Locate the cell with the specified text and output its [x, y] center coordinate. 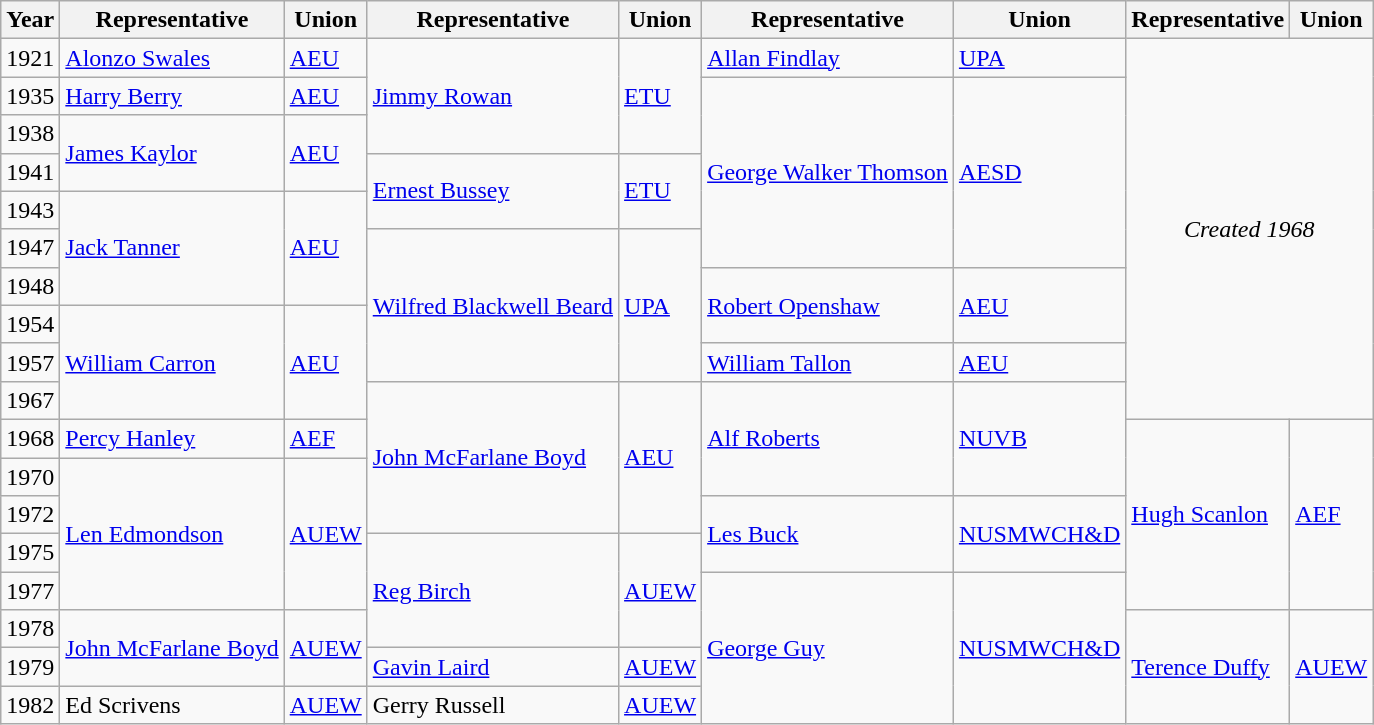
William Tallon [828, 362]
Robert Openshaw [828, 305]
Gavin Laird [492, 667]
1921 [30, 58]
James Kaylor [172, 153]
William Carron [172, 362]
Les Buck [828, 534]
George Walker Thomson [828, 172]
Hugh Scanlon [1208, 514]
1943 [30, 210]
Alonzo Swales [172, 58]
Created 1968 [1250, 230]
1957 [30, 362]
Ed Scrivens [172, 705]
1948 [30, 286]
1967 [30, 400]
Terence Duffy [1208, 667]
Ernest Bussey [492, 191]
1968 [30, 438]
Allan Findlay [828, 58]
1941 [30, 172]
Alf Roberts [828, 438]
1947 [30, 248]
1938 [30, 134]
Gerry Russell [492, 705]
1975 [30, 553]
Harry Berry [172, 96]
Wilfred Blackwell Beard [492, 305]
1954 [30, 324]
1935 [30, 96]
NUVB [1039, 438]
1977 [30, 591]
George Guy [828, 648]
Reg Birch [492, 591]
1978 [30, 629]
1982 [30, 705]
Year [30, 20]
1970 [30, 477]
Jack Tanner [172, 248]
1979 [30, 667]
Jimmy Rowan [492, 96]
1972 [30, 515]
Len Edmondson [172, 534]
AESD [1039, 172]
Percy Hanley [172, 438]
